Return the (x, y) coordinate for the center point of the cell that contains the specified text.  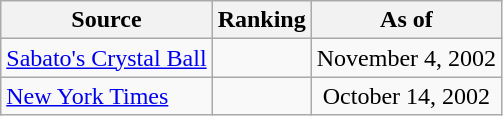
October 14, 2002 (406, 96)
New York Times (106, 96)
Ranking (262, 20)
November 4, 2002 (406, 58)
Source (106, 20)
As of (406, 20)
Sabato's Crystal Ball (106, 58)
